Capture the cell that displays the provided text and extract its (X, Y) central coordinate. 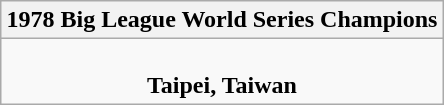
1978 Big League World Series Champions (222, 20)
Taipei, Taiwan (222, 72)
